Capture the cell that displays the provided text and extract its (X, Y) central coordinate. 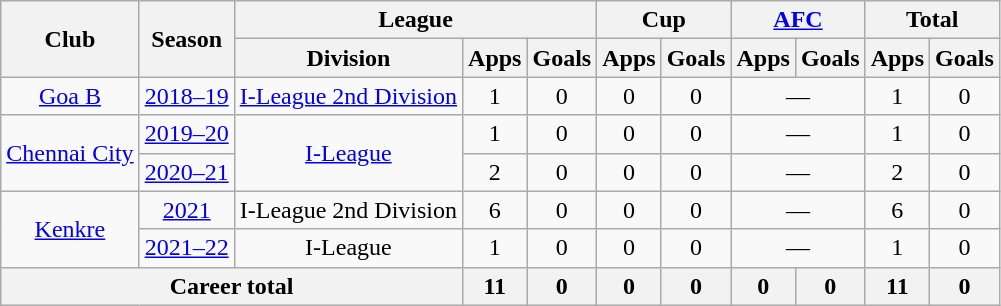
Chennai City (70, 153)
Club (70, 39)
AFC (798, 20)
2021 (186, 210)
Division (348, 58)
Kenkre (70, 229)
2020–21 (186, 172)
Total (932, 20)
2018–19 (186, 96)
Cup (664, 20)
Goa B (70, 96)
League (416, 20)
2019–20 (186, 134)
Career total (232, 286)
2021–22 (186, 248)
Season (186, 39)
